Search for the cell housing the specified text and yield its (x, y) center coordinate. 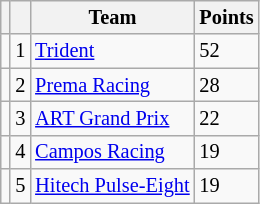
2 (20, 85)
52 (227, 51)
Campos Racing (112, 152)
22 (227, 118)
1 (20, 51)
28 (227, 85)
ART Grand Prix (112, 118)
3 (20, 118)
Prema Racing (112, 85)
5 (20, 186)
4 (20, 152)
Team (112, 17)
Points (227, 17)
Hitech Pulse-Eight (112, 186)
Trident (112, 51)
